Extract the (x, y) coordinate from the center of the cell holding the provided text.  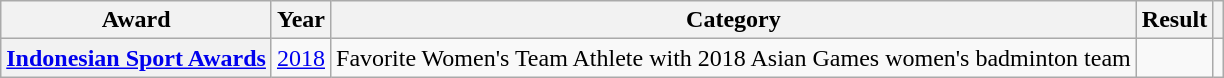
2018 (300, 58)
Favorite Women's Team Athlete with 2018 Asian Games women's badminton team (734, 58)
Award (136, 20)
Indonesian Sport Awards (136, 58)
Category (734, 20)
Year (300, 20)
Result (1174, 20)
